Detect which cell encompasses the target text, then output its [X, Y] center coordinate. 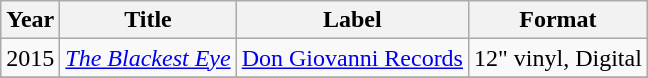
Format [558, 20]
The Blackest Eye [148, 58]
Don Giovanni Records [352, 58]
2015 [30, 58]
Title [148, 20]
Year [30, 20]
12" vinyl, Digital [558, 58]
Label [352, 20]
